Find where the given text appears and provide that cell's center as (X, Y) coordinate. 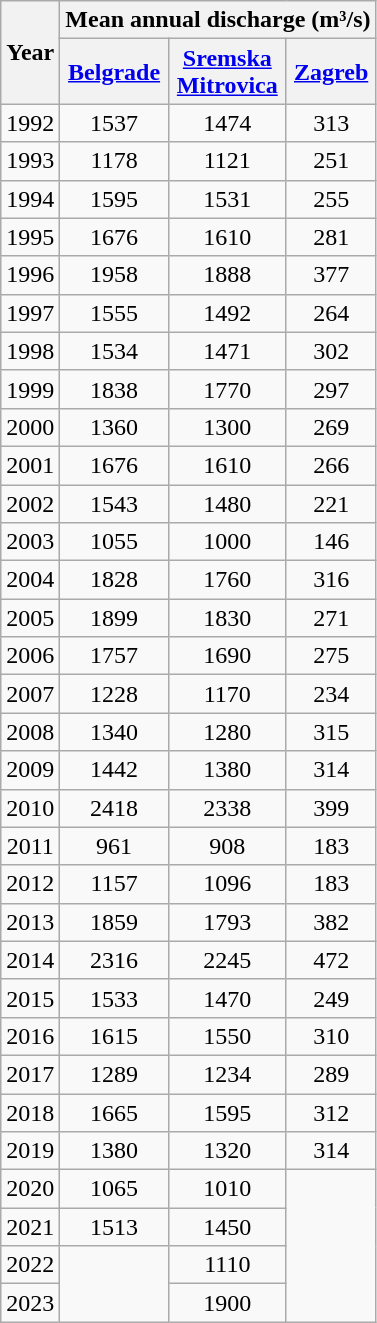
302 (331, 351)
1555 (114, 313)
1543 (114, 503)
1998 (30, 351)
1899 (114, 618)
2004 (30, 580)
2012 (30, 884)
2003 (30, 542)
1757 (114, 656)
Zagreb (331, 72)
1055 (114, 542)
1300 (227, 427)
1537 (114, 123)
1471 (227, 351)
146 (331, 542)
1157 (114, 884)
1340 (114, 732)
Belgrade (114, 72)
1993 (30, 161)
1450 (227, 1227)
2022 (30, 1265)
255 (331, 199)
Mean annual discharge (m³/s) (218, 20)
234 (331, 694)
1615 (114, 1036)
1470 (227, 998)
2013 (30, 922)
1492 (227, 313)
1665 (114, 1113)
382 (331, 922)
Year (30, 52)
266 (331, 465)
2020 (30, 1189)
2016 (30, 1036)
1770 (227, 389)
1838 (114, 389)
SremskaMitrovica (227, 72)
1996 (30, 275)
310 (331, 1036)
281 (331, 237)
1228 (114, 694)
2005 (30, 618)
1900 (227, 1303)
1888 (227, 275)
251 (331, 161)
1474 (227, 123)
2021 (30, 1227)
908 (227, 846)
2015 (30, 998)
2009 (30, 770)
312 (331, 1113)
1320 (227, 1151)
289 (331, 1074)
2007 (30, 694)
2316 (114, 960)
1999 (30, 389)
1534 (114, 351)
2018 (30, 1113)
1760 (227, 580)
2001 (30, 465)
377 (331, 275)
313 (331, 123)
2023 (30, 1303)
2014 (30, 960)
2418 (114, 808)
1096 (227, 884)
2338 (227, 808)
1994 (30, 199)
1531 (227, 199)
221 (331, 503)
1000 (227, 542)
1513 (114, 1227)
1828 (114, 580)
1170 (227, 694)
1178 (114, 161)
249 (331, 998)
1360 (114, 427)
961 (114, 846)
1065 (114, 1189)
2002 (30, 503)
1110 (227, 1265)
2011 (30, 846)
315 (331, 732)
269 (331, 427)
1480 (227, 503)
1992 (30, 123)
1121 (227, 161)
1997 (30, 313)
472 (331, 960)
2006 (30, 656)
316 (331, 580)
1859 (114, 922)
1995 (30, 237)
1958 (114, 275)
2019 (30, 1151)
1533 (114, 998)
1442 (114, 770)
2008 (30, 732)
1550 (227, 1036)
399 (331, 808)
264 (331, 313)
2245 (227, 960)
275 (331, 656)
2017 (30, 1074)
2000 (30, 427)
1793 (227, 922)
297 (331, 389)
1289 (114, 1074)
1830 (227, 618)
1280 (227, 732)
1010 (227, 1189)
1234 (227, 1074)
271 (331, 618)
1690 (227, 656)
2010 (30, 808)
